Find where the given text appears and provide that cell's center as [x, y] coordinate. 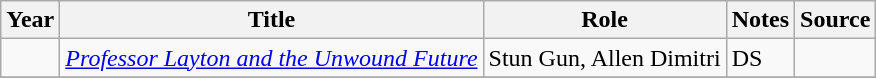
Title [272, 20]
Source [836, 20]
Stun Gun, Allen Dimitri [604, 58]
Role [604, 20]
Year [30, 20]
Professor Layton and the Unwound Future [272, 58]
DS [760, 58]
Notes [760, 20]
